Output the (X, Y) coordinate of the center of the cell containing the given text.  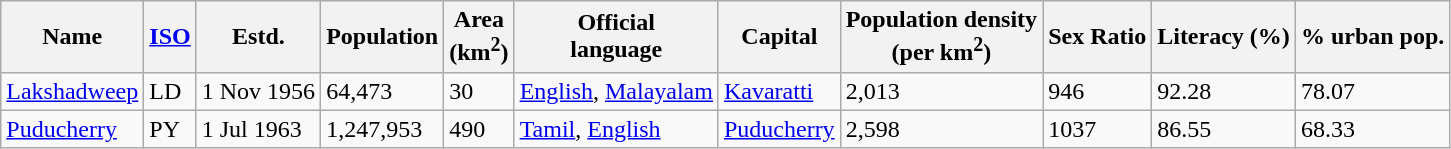
Literacy (%) (1224, 37)
LD (170, 91)
1037 (1098, 129)
PY (170, 129)
68.33 (1372, 129)
946 (1098, 91)
ISO (170, 37)
Kavaratti (779, 91)
86.55 (1224, 129)
64,473 (382, 91)
Population (382, 37)
30 (479, 91)
English, Malayalam (616, 91)
Population density(per km2) (941, 37)
Estd. (258, 37)
Name (72, 37)
490 (479, 129)
78.07 (1372, 91)
2,598 (941, 129)
Area(km2) (479, 37)
92.28 (1224, 91)
1,247,953 (382, 129)
Tamil, English (616, 129)
Officiallanguage (616, 37)
1 Nov 1956 (258, 91)
Capital (779, 37)
Lakshadweep (72, 91)
1 Jul 1963 (258, 129)
Sex Ratio (1098, 37)
% urban pop. (1372, 37)
2,013 (941, 91)
